Scan for the cell matching the given text and deliver its [x, y] coordinate at center. 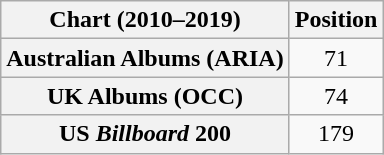
Chart (2010–2019) [145, 20]
71 [336, 58]
Position [336, 20]
Australian Albums (ARIA) [145, 58]
UK Albums (OCC) [145, 96]
179 [336, 134]
US Billboard 200 [145, 134]
74 [336, 96]
